From the cell containing the given text, extract its center point as [X, Y] coordinate. 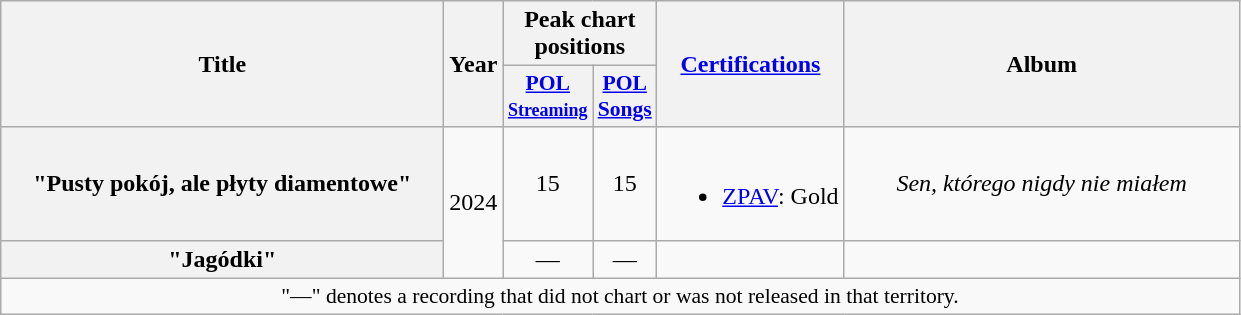
POLSongs [625, 96]
ZPAV: Gold [750, 184]
POLStreaming [548, 96]
Album [1042, 64]
"Jagódki" [222, 259]
Peak chart positions [580, 34]
"Pusty pokój, ale płyty diamentowe" [222, 184]
Year [474, 64]
Certifications [750, 64]
2024 [474, 202]
Sen, którego nigdy nie miałem [1042, 184]
"—" denotes a recording that did not chart or was not released in that territory. [620, 296]
Title [222, 64]
